Return the (X, Y) coordinate for the center point of the cell that contains the specified text.  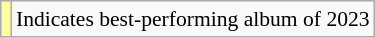
Indicates best-performing album of 2023 (193, 19)
